For the text-containing cell, return its midpoint in (x, y) coordinate format. 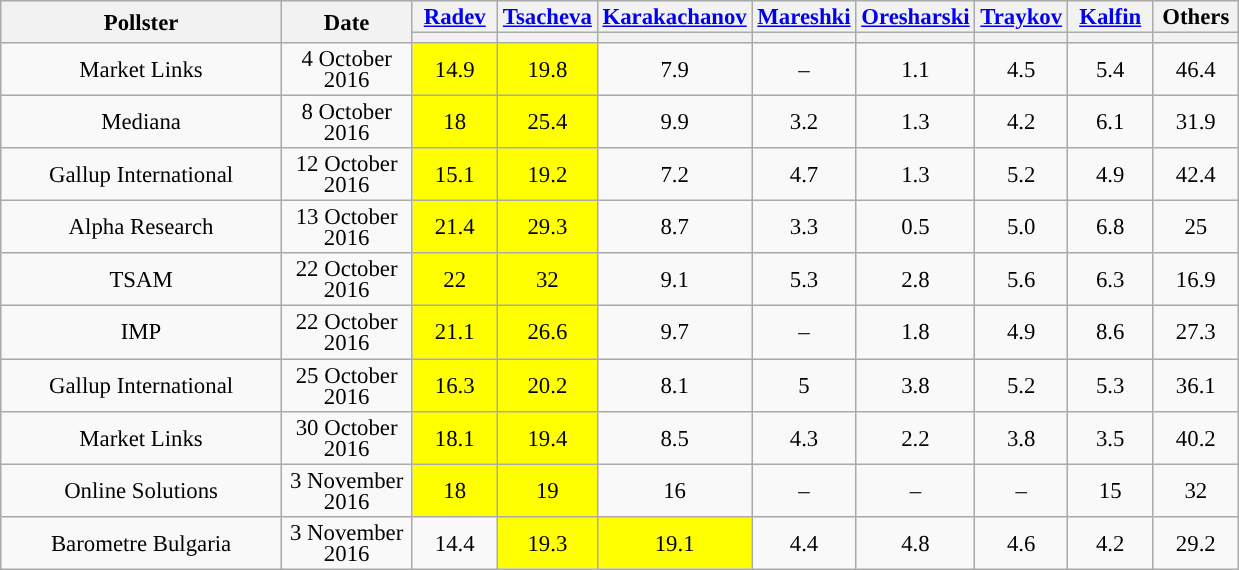
29.3 (548, 228)
Pollster (142, 22)
Radev (455, 17)
40.2 (1196, 438)
2.2 (916, 438)
30 October 2016 (346, 438)
27.3 (1196, 332)
31.9 (1196, 122)
6.3 (1110, 280)
3.5 (1110, 438)
16.9 (1196, 280)
25 (1196, 228)
20.2 (548, 386)
4.4 (804, 542)
18.1 (455, 438)
25 October 2016 (346, 386)
46.4 (1196, 70)
21.1 (455, 332)
16.3 (455, 386)
Mareshki (804, 17)
Oresharski (916, 17)
22 (455, 280)
19.3 (548, 542)
8.7 (674, 228)
Barometre Bulgaria (142, 542)
5.6 (1021, 280)
9.7 (674, 332)
4.5 (1021, 70)
2.8 (916, 280)
4.7 (804, 174)
12 October 2016 (346, 174)
Mediana (142, 122)
4.8 (916, 542)
25.4 (548, 122)
Online Solutions (142, 490)
0.5 (916, 228)
7.2 (674, 174)
19.2 (548, 174)
Date (346, 22)
15 (1110, 490)
26.6 (548, 332)
14.4 (455, 542)
16 (674, 490)
9.9 (674, 122)
3.2 (804, 122)
8.1 (674, 386)
9.1 (674, 280)
3.3 (804, 228)
Alpha Research (142, 228)
Karakachanov (674, 17)
5.0 (1021, 228)
19 (548, 490)
1.8 (916, 332)
4.3 (804, 438)
42.4 (1196, 174)
4.6 (1021, 542)
13 October 2016 (346, 228)
21.4 (455, 228)
6.8 (1110, 228)
Kalfin (1110, 17)
Tsacheva (548, 17)
8 October 2016 (346, 122)
7.9 (674, 70)
5.4 (1110, 70)
19.8 (548, 70)
19.4 (548, 438)
Others (1196, 17)
14.9 (455, 70)
5 (804, 386)
15.1 (455, 174)
4 October 2016 (346, 70)
29.2 (1196, 542)
6.1 (1110, 122)
Traykov (1021, 17)
8.6 (1110, 332)
19.1 (674, 542)
IMP (142, 332)
1.1 (916, 70)
TSAM (142, 280)
8.5 (674, 438)
36.1 (1196, 386)
